Find where the given text appears and provide that cell's center as (x, y) coordinate. 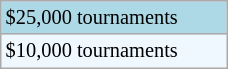
$10,000 tournaments (114, 51)
$25,000 tournaments (114, 17)
